Scan for the cell matching the given text and deliver its (X, Y) coordinate at center. 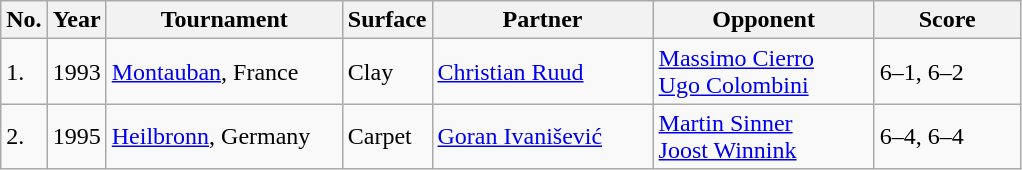
Massimo Cierro Ugo Colombini (764, 72)
Clay (387, 72)
No. (24, 20)
6–1, 6–2 (947, 72)
Tournament (224, 20)
Carpet (387, 136)
Christian Ruud (542, 72)
Goran Ivanišević (542, 136)
1. (24, 72)
Martin Sinner Joost Winnink (764, 136)
Montauban, France (224, 72)
1993 (76, 72)
1995 (76, 136)
Heilbronn, Germany (224, 136)
6–4, 6–4 (947, 136)
Year (76, 20)
Score (947, 20)
Surface (387, 20)
2. (24, 136)
Partner (542, 20)
Opponent (764, 20)
